Detect which cell encompasses the target text, then output its [x, y] center coordinate. 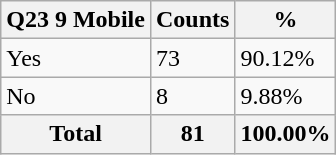
Counts [192, 20]
Yes [76, 58]
No [76, 96]
81 [192, 134]
90.12% [286, 58]
9.88% [286, 96]
Total [76, 134]
% [286, 20]
8 [192, 96]
73 [192, 58]
100.00% [286, 134]
Q23 9 Mobile [76, 20]
